Return [X, Y] of the center of cell containing provided text 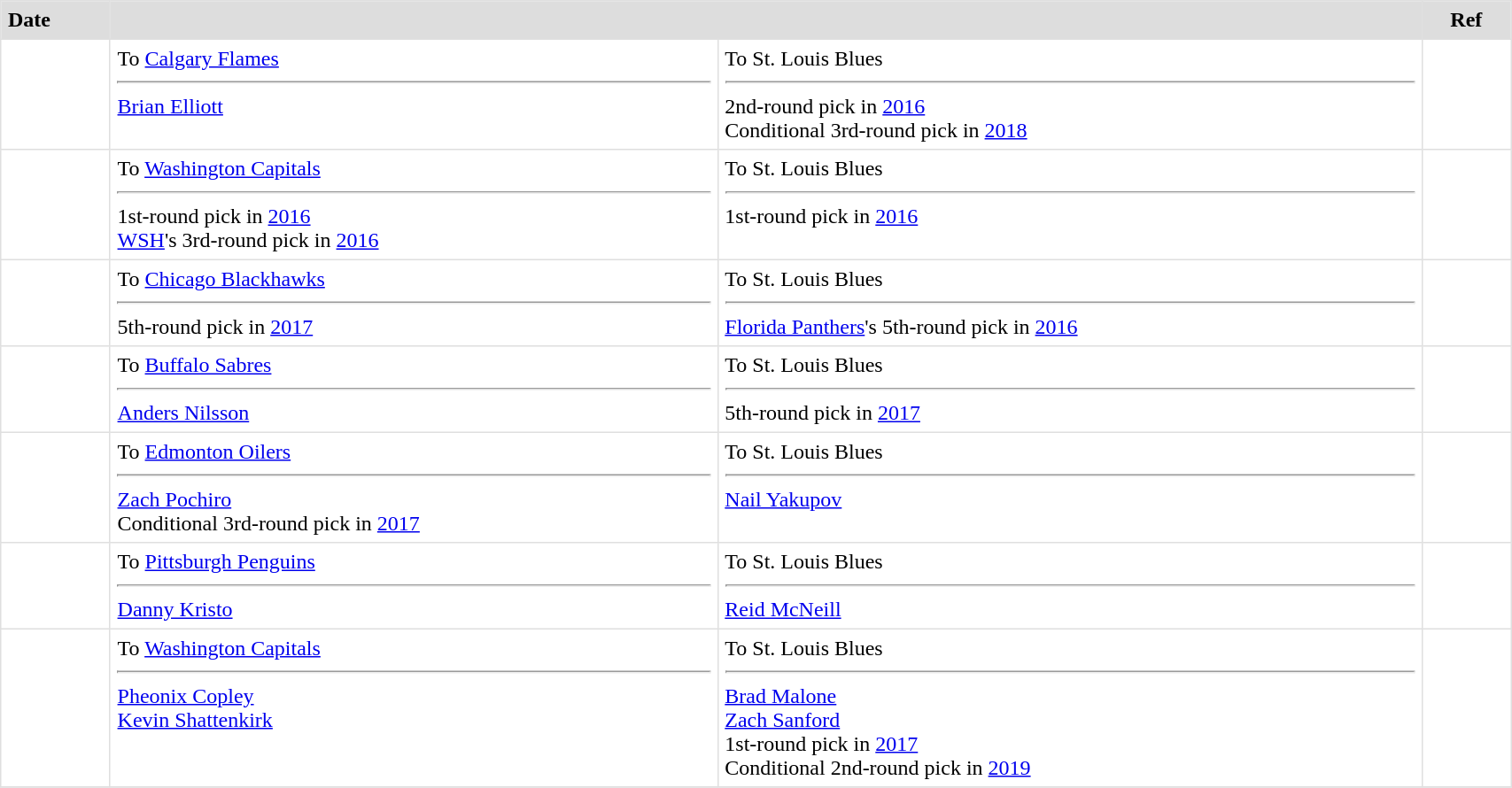
To St. Louis Blues Florida Panthers's 5th-round pick in 2016 [1070, 303]
Ref [1467, 20]
Date [56, 20]
To St. Louis Blues Nail Yakupov [1070, 487]
To Chicago Blackhawks 5th-round pick in 2017 [414, 303]
To St. Louis Blues Reid McNeill [1070, 586]
To St. Louis Blues Brad MaloneZach Sanford 1st-round pick in 2017Conditional 2nd-round pick in 2019 [1070, 707]
To St. Louis Blues 1st-round pick in 2016 [1070, 205]
To Pittsburgh Penguins Danny Kristo [414, 586]
To St. Louis Blues 2nd-round pick in 2016 Conditional 3rd-round pick in 2018 [1070, 94]
To Washington Capitals Pheonix CopleyKevin Shattenkirk [414, 707]
To Calgary Flames Brian Elliott [414, 94]
To Edmonton Oilers Zach PochiroConditional 3rd-round pick in 2017 [414, 487]
To St. Louis Blues 5th-round pick in 2017 [1070, 390]
To Washington Capitals 1st-round pick in 2016WSH's 3rd-round pick in 2016 [414, 205]
To Buffalo Sabres Anders Nilsson [414, 390]
